Search for the cell housing the specified text and yield its [x, y] center coordinate. 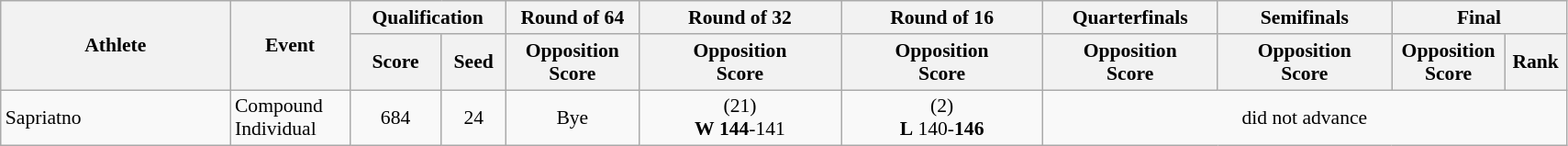
Qualification [428, 17]
Sapriatno [116, 118]
Final [1479, 17]
Score [395, 62]
Quarterfinals [1130, 17]
684 [395, 118]
Round of 32 [740, 17]
(2) L 140-146 [941, 118]
Bye [573, 118]
Athlete [116, 46]
Rank [1536, 62]
Round of 64 [573, 17]
Semifinals [1305, 17]
(21) W 144-141 [740, 118]
Compound Individual [290, 118]
24 [473, 118]
Event [290, 46]
did not advance [1305, 118]
Seed [473, 62]
Round of 16 [941, 17]
